Provide the [X, Y] coordinate of the cell's center where the given text is located.  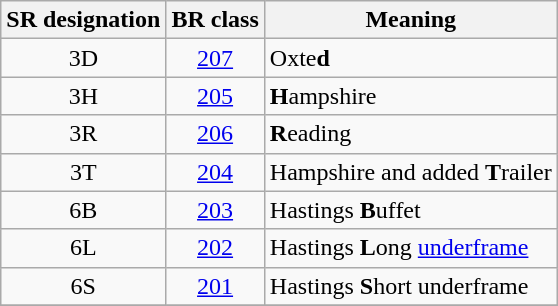
202 [215, 248]
6L [84, 248]
Oxted [410, 58]
Hampshire [410, 96]
206 [215, 134]
Hastings Long underframe [410, 248]
205 [215, 96]
203 [215, 210]
201 [215, 286]
Hastings Short underframe [410, 286]
6B [84, 210]
3R [84, 134]
Hastings Buffet [410, 210]
BR class [215, 20]
Reading [410, 134]
3D [84, 58]
207 [215, 58]
204 [215, 172]
6S [84, 286]
SR designation [84, 20]
Meaning [410, 20]
Hampshire and added Trailer [410, 172]
3H [84, 96]
3T [84, 172]
